Provide the (X, Y) coordinate of the cell's center where the given text is located.  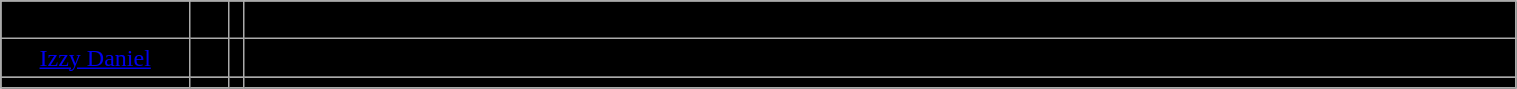
F (210, 58)
Played with Team Ontario in the U18 Women's National Championships, gaining a silver medal (880, 20)
D (210, 20)
Named a 2019 Minnesota Ms. Hockey Finalist (880, 58)
Izzy Daniel (96, 58)
Kaitlyn Isaac (96, 20)
